Output the (X, Y) coordinate of the center of the cell containing the given text.  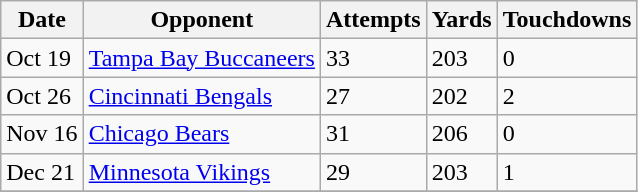
2 (567, 96)
Attempts (373, 20)
206 (462, 134)
Touchdowns (567, 20)
Nov 16 (42, 134)
29 (373, 172)
Dec 21 (42, 172)
Oct 26 (42, 96)
31 (373, 134)
Date (42, 20)
27 (373, 96)
Chicago Bears (202, 134)
202 (462, 96)
Cincinnati Bengals (202, 96)
Opponent (202, 20)
Yards (462, 20)
33 (373, 58)
1 (567, 172)
Minnesota Vikings (202, 172)
Tampa Bay Buccaneers (202, 58)
Oct 19 (42, 58)
